Locate the cell with the specified text and output its (X, Y) center coordinate. 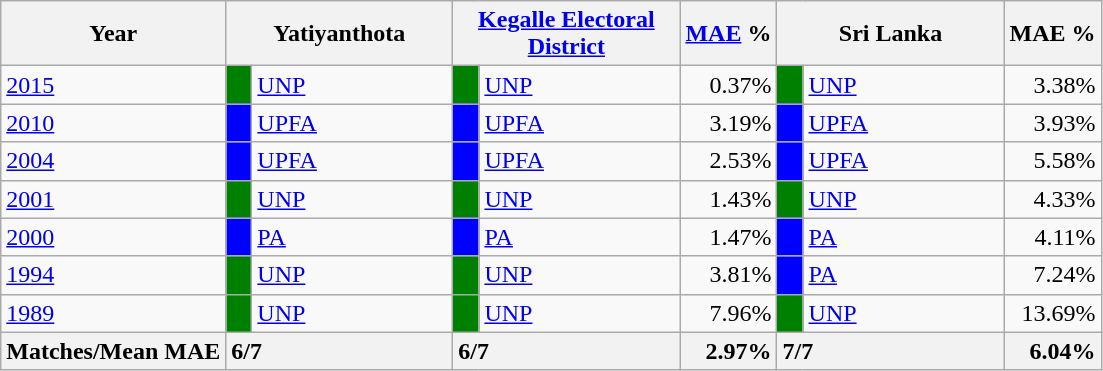
3.38% (1052, 85)
2010 (114, 123)
3.93% (1052, 123)
0.37% (728, 85)
13.69% (1052, 313)
2001 (114, 199)
1.47% (728, 237)
5.58% (1052, 161)
2.97% (728, 351)
7.96% (728, 313)
2015 (114, 85)
6.04% (1052, 351)
1.43% (728, 199)
4.11% (1052, 237)
Sri Lanka (890, 34)
1989 (114, 313)
2000 (114, 237)
7/7 (890, 351)
2004 (114, 161)
4.33% (1052, 199)
1994 (114, 275)
2.53% (728, 161)
Yatiyanthota (340, 34)
3.81% (728, 275)
7.24% (1052, 275)
Year (114, 34)
Kegalle Electoral District (566, 34)
Matches/Mean MAE (114, 351)
3.19% (728, 123)
